Pinpoint the cell where the given text exists, returning its (X, Y) midpoint coordinate. 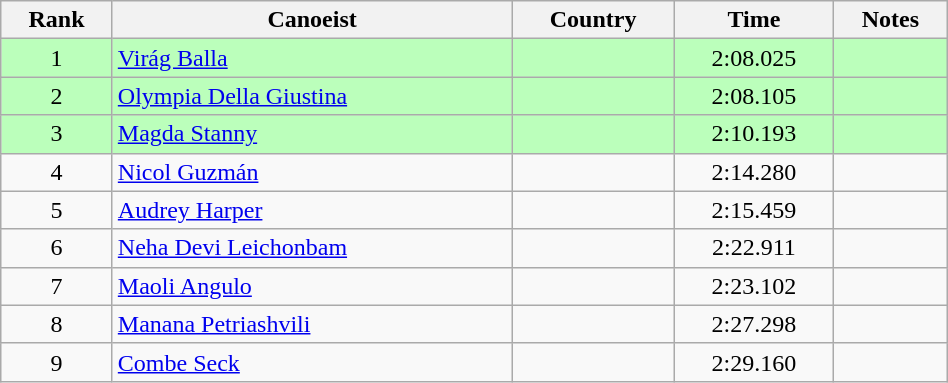
Rank (57, 20)
Audrey Harper (312, 210)
3 (57, 134)
Combe Seck (312, 362)
2:08.105 (754, 96)
Manana Petriashvili (312, 324)
2:27.298 (754, 324)
2:08.025 (754, 58)
8 (57, 324)
5 (57, 210)
Olympia Della Giustina (312, 96)
2:29.160 (754, 362)
6 (57, 248)
7 (57, 286)
Magda Stanny (312, 134)
2:23.102 (754, 286)
2 (57, 96)
2:15.459 (754, 210)
Nicol Guzmán (312, 172)
Notes (891, 20)
Time (754, 20)
Canoeist (312, 20)
1 (57, 58)
Country (593, 20)
2:14.280 (754, 172)
9 (57, 362)
4 (57, 172)
Neha Devi Leichonbam (312, 248)
2:22.911 (754, 248)
Virág Balla (312, 58)
2:10.193 (754, 134)
Maoli Angulo (312, 286)
